Locate the cell with the specified text and output its [x, y] center coordinate. 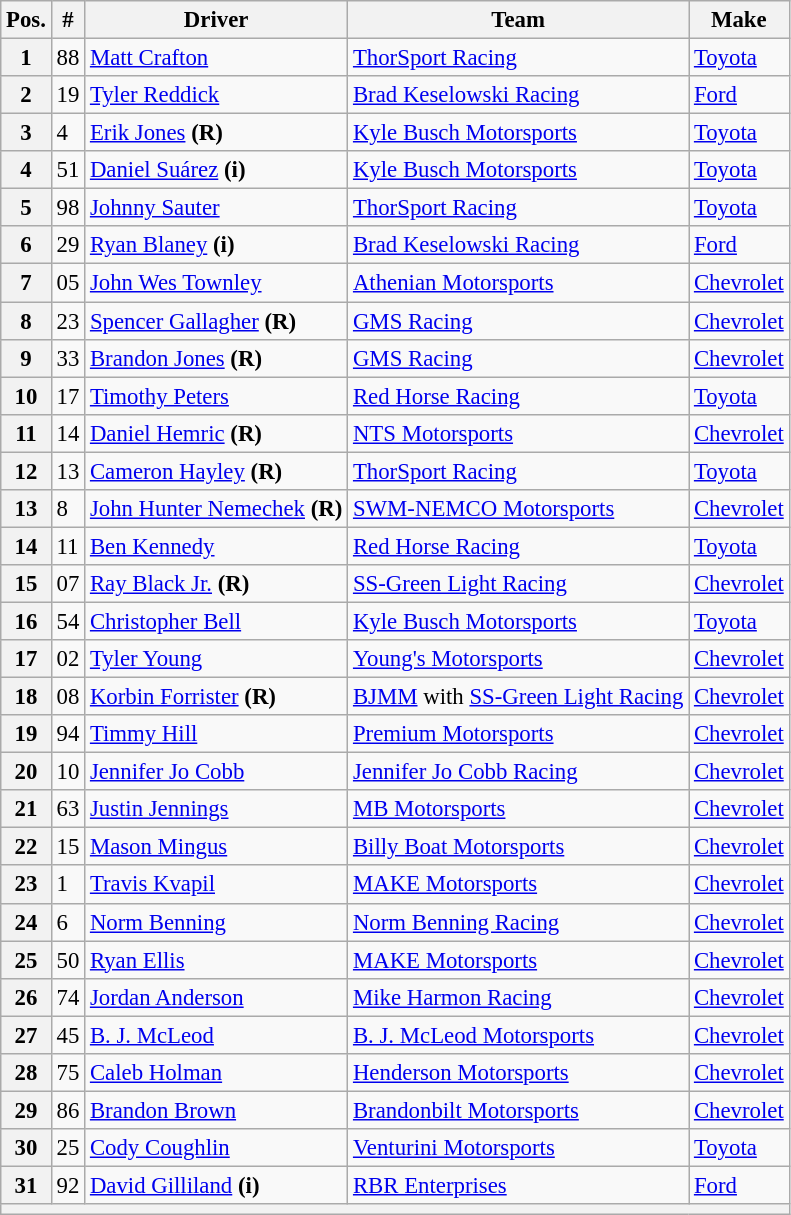
12 [26, 471]
3 [26, 133]
Team [518, 20]
88 [68, 58]
Jennifer Jo Cobb [216, 772]
20 [26, 772]
Billy Boat Motorsports [518, 847]
Ben Kennedy [216, 546]
75 [68, 1073]
BJMM with SS-Green Light Racing [518, 697]
B. J. McLeod [216, 1035]
Erik Jones (R) [216, 133]
B. J. McLeod Motorsports [518, 1035]
Jordan Anderson [216, 997]
7 [26, 283]
07 [68, 584]
Jennifer Jo Cobb Racing [518, 772]
Ray Black Jr. (R) [216, 584]
Venturini Motorsports [518, 1148]
Ryan Ellis [216, 960]
Justin Jennings [216, 809]
Cody Coughlin [216, 1148]
# [68, 20]
51 [68, 170]
Daniel Hemric (R) [216, 433]
Tyler Young [216, 659]
27 [26, 1035]
Brandonbilt Motorsports [518, 1110]
Mike Harmon Racing [518, 997]
Athenian Motorsports [518, 283]
9 [26, 358]
05 [68, 283]
02 [68, 659]
Cameron Hayley (R) [216, 471]
Brandon Jones (R) [216, 358]
Matt Crafton [216, 58]
24 [26, 922]
16 [26, 621]
2 [26, 95]
63 [68, 809]
SWM-NEMCO Motorsports [518, 509]
MB Motorsports [518, 809]
33 [68, 358]
John Wes Townley [216, 283]
SS-Green Light Racing [518, 584]
NTS Motorsports [518, 433]
Driver [216, 20]
Spencer Gallagher (R) [216, 321]
John Hunter Nemechek (R) [216, 509]
Timothy Peters [216, 396]
18 [26, 697]
Pos. [26, 20]
Norm Benning Racing [518, 922]
94 [68, 734]
28 [26, 1073]
54 [68, 621]
Norm Benning [216, 922]
Christopher Bell [216, 621]
74 [68, 997]
Young's Motorsports [518, 659]
Johnny Sauter [216, 208]
RBR Enterprises [518, 1185]
22 [26, 847]
Brandon Brown [216, 1110]
5 [26, 208]
Premium Motorsports [518, 734]
26 [26, 997]
Travis Kvapil [216, 885]
David Gilliland (i) [216, 1185]
50 [68, 960]
Korbin Forrister (R) [216, 697]
Ryan Blaney (i) [216, 245]
Tyler Reddick [216, 95]
21 [26, 809]
92 [68, 1185]
31 [26, 1185]
Make [739, 20]
45 [68, 1035]
30 [26, 1148]
86 [68, 1110]
Caleb Holman [216, 1073]
Mason Mingus [216, 847]
98 [68, 208]
Daniel Suárez (i) [216, 170]
08 [68, 697]
Henderson Motorsports [518, 1073]
Timmy Hill [216, 734]
